Capture the cell that displays the provided text and extract its (x, y) central coordinate. 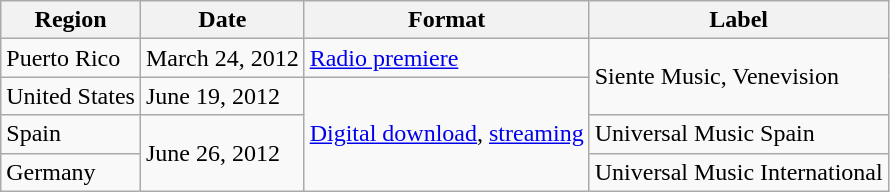
June 19, 2012 (222, 96)
Spain (71, 134)
Siente Music, Venevision (738, 77)
Format (446, 20)
Germany (71, 172)
Digital download, streaming (446, 134)
March 24, 2012 (222, 58)
Region (71, 20)
Universal Music Spain (738, 134)
Label (738, 20)
Date (222, 20)
Puerto Rico (71, 58)
June 26, 2012 (222, 153)
Radio premiere (446, 58)
Universal Music International (738, 172)
United States (71, 96)
